Scan for the cell matching the given text and deliver its (x, y) coordinate at center. 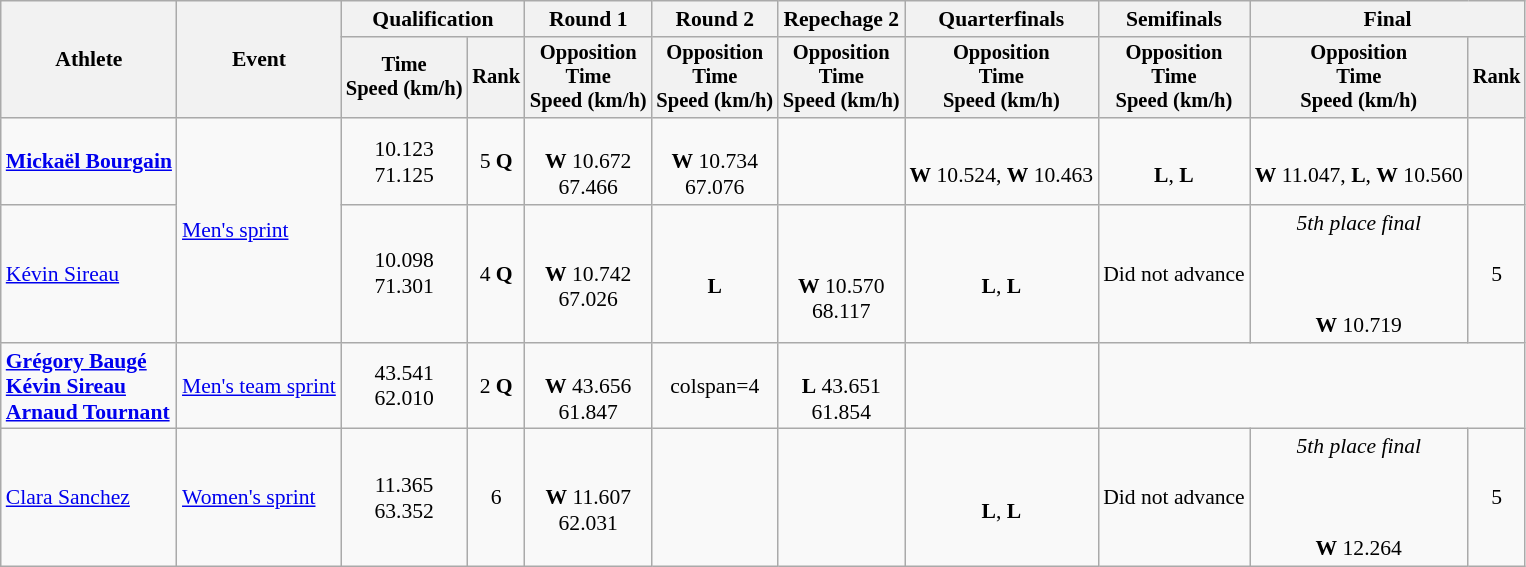
5th place finalW 12.264 (1359, 498)
Qualification (433, 19)
W 11.047, L, W 10.560 (1359, 162)
43.541 62.010 (404, 386)
2 Q (496, 386)
Repechage 2 (842, 19)
Round 1 (588, 19)
L 43.65161.854 (842, 386)
6 (496, 498)
Quarterfinals (1002, 19)
W 10.524, W 10.463 (1002, 162)
Kévin Sireau (89, 274)
Round 2 (714, 19)
W 10.74267.026 (588, 274)
Event (259, 60)
5 Q (496, 162)
Athlete (89, 60)
10.09871.301 (404, 274)
Grégory BaugéKévin SireauArnaud Tournant (89, 386)
10.12371.125 (404, 162)
W 10.67267.466 (588, 162)
L (714, 274)
4 Q (496, 274)
Semifinals (1174, 19)
Women's sprint (259, 498)
W 43.65661.847 (588, 386)
colspan=4 (714, 386)
11.36563.352 (404, 498)
5th place finalW 10.719 (1359, 274)
Men's team sprint (259, 386)
Men's sprint (259, 230)
Clara Sanchez (89, 498)
W 11.60762.031 (588, 498)
Mickaël Bourgain (89, 162)
TimeSpeed (km/h) (404, 78)
W 10.73467.076 (714, 162)
Final (1388, 19)
W 10.57068.117 (842, 274)
